Capture the cell that displays the provided text and extract its (x, y) central coordinate. 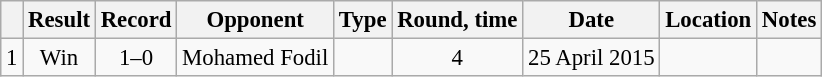
1–0 (136, 58)
Location (708, 20)
1 (12, 58)
Result (60, 20)
Round, time (458, 20)
Record (136, 20)
Date (592, 20)
Notes (790, 20)
Mohamed Fodil (256, 58)
Win (60, 58)
25 April 2015 (592, 58)
Opponent (256, 20)
4 (458, 58)
Type (363, 20)
